From the cell containing the given text, extract its center point as (X, Y) coordinate. 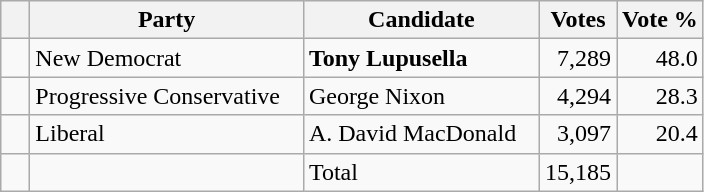
20.4 (660, 134)
4,294 (578, 96)
Vote % (660, 20)
3,097 (578, 134)
7,289 (578, 58)
George Nixon (421, 96)
48.0 (660, 58)
New Democrat (167, 58)
Liberal (167, 134)
Party (167, 20)
Tony Lupusella (421, 58)
15,185 (578, 172)
A. David MacDonald (421, 134)
Total (421, 172)
Progressive Conservative (167, 96)
28.3 (660, 96)
Candidate (421, 20)
Votes (578, 20)
